Find where the given text appears and provide that cell's center as (X, Y) coordinate. 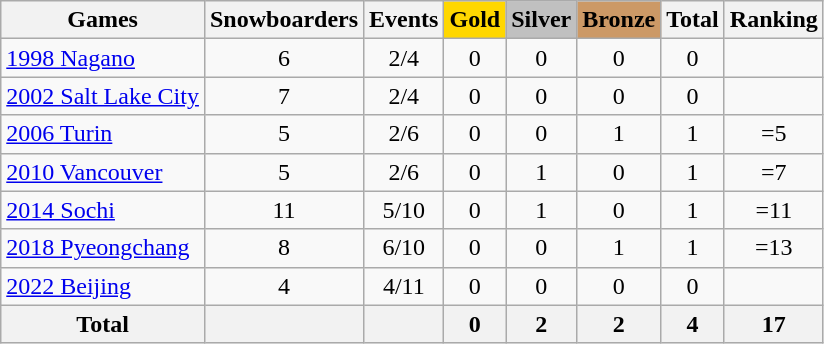
=5 (774, 134)
2010 Vancouver (103, 172)
=7 (774, 172)
5/10 (404, 210)
Silver (542, 20)
17 (774, 324)
6/10 (404, 248)
7 (284, 96)
Events (404, 20)
2022 Beijing (103, 286)
11 (284, 210)
4/11 (404, 286)
Gold (475, 20)
1998 Nagano (103, 58)
8 (284, 248)
=13 (774, 248)
2006 Turin (103, 134)
Games (103, 20)
6 (284, 58)
2002 Salt Lake City (103, 96)
Bronze (619, 20)
2014 Sochi (103, 210)
2018 Pyeongchang (103, 248)
=11 (774, 210)
Snowboarders (284, 20)
Ranking (774, 20)
